Detect which cell encompasses the target text, then output its [x, y] center coordinate. 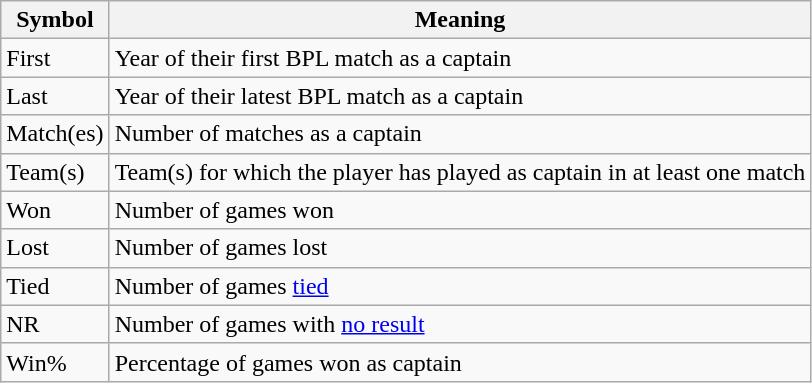
Match(es) [55, 134]
Number of games with no result [460, 324]
First [55, 58]
Last [55, 96]
Won [55, 210]
Number of matches as a captain [460, 134]
Year of their first BPL match as a captain [460, 58]
Lost [55, 248]
Percentage of games won as captain [460, 362]
Win% [55, 362]
Meaning [460, 20]
Number of games tied [460, 286]
Symbol [55, 20]
Number of games lost [460, 248]
Team(s) [55, 172]
Number of games won [460, 210]
NR [55, 324]
Team(s) for which the player has played as captain in at least one match [460, 172]
Year of their latest BPL match as a captain [460, 96]
Tied [55, 286]
